Output the (x, y) coordinate of the center of the cell containing the given text.  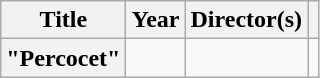
"Percocet" (64, 58)
Director(s) (246, 20)
Year (156, 20)
Title (64, 20)
